Provide the (x, y) coordinate of the cell's center where the given text is located.  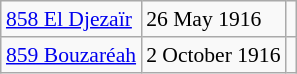
859 Bouzaréah (71, 54)
26 May 1916 (213, 19)
2 October 1916 (213, 54)
858 El Djezaïr (71, 19)
